Return the [x, y] coordinate for the center point of the cell that contains the specified text.  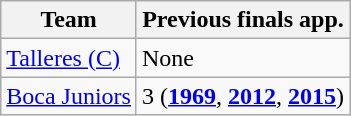
Previous finals app. [242, 20]
Team [69, 20]
Boca Juniors [69, 96]
3 (1969, 2012, 2015) [242, 96]
Talleres (C) [69, 58]
None [242, 58]
